Provide the (x, y) coordinate of the cell's center where the given text is located.  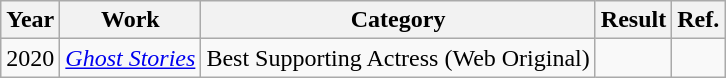
Category (398, 20)
Best Supporting Actress (Web Original) (398, 58)
Work (130, 20)
2020 (30, 58)
Year (30, 20)
Ref. (698, 20)
Ghost Stories (130, 58)
Result (633, 20)
